Output the (x, y) coordinate of the center of the cell containing the given text.  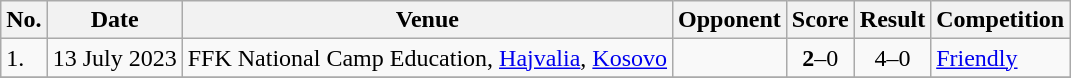
Opponent (730, 20)
Date (114, 20)
Venue (427, 20)
13 July 2023 (114, 58)
4–0 (892, 58)
Friendly (1000, 58)
Result (892, 20)
Competition (1000, 20)
FFK National Camp Education, Hajvalia, Kosovo (427, 58)
1. (24, 58)
2–0 (820, 58)
No. (24, 20)
Score (820, 20)
